Provide the [x, y] coordinate of the cell's center where the given text is located.  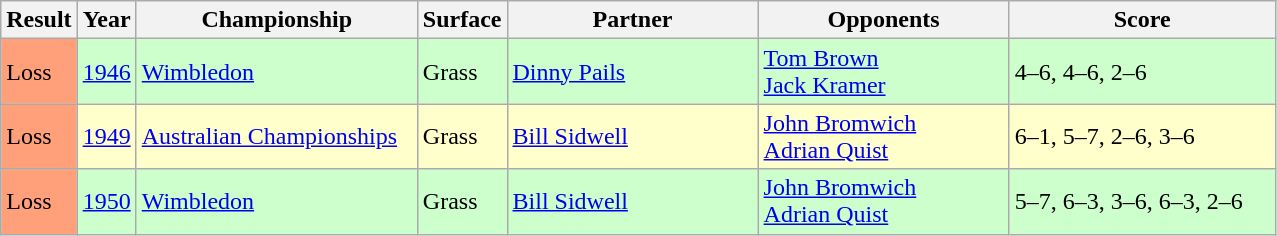
1949 [106, 136]
Year [106, 20]
4–6, 4–6, 2–6 [1142, 72]
Championship [276, 20]
1950 [106, 202]
Opponents [884, 20]
Dinny Pails [632, 72]
Australian Championships [276, 136]
Partner [632, 20]
5–7, 6–3, 3–6, 6–3, 2–6 [1142, 202]
1946 [106, 72]
Result [39, 20]
Tom Brown Jack Kramer [884, 72]
6–1, 5–7, 2–6, 3–6 [1142, 136]
Score [1142, 20]
Surface [462, 20]
